Extract the [x, y] coordinate from the center of the cell holding the provided text.  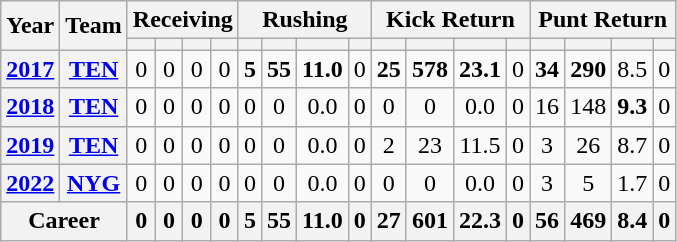
NYG [94, 183]
23 [430, 145]
Career [64, 221]
23.1 [480, 69]
8.4 [632, 221]
148 [588, 107]
601 [430, 221]
16 [548, 107]
1.7 [632, 183]
2018 [30, 107]
2019 [30, 145]
578 [430, 69]
9.3 [632, 107]
Punt Return [603, 20]
Kick Return [450, 20]
2 [388, 145]
290 [588, 69]
Year [30, 26]
2017 [30, 69]
Rushing [304, 20]
26 [588, 145]
27 [388, 221]
Receiving [182, 20]
25 [388, 69]
22.3 [480, 221]
2022 [30, 183]
Team [94, 26]
56 [548, 221]
8.5 [632, 69]
34 [548, 69]
11.5 [480, 145]
469 [588, 221]
8.7 [632, 145]
